Provide the (X, Y) coordinate of the cell's center where the given text is located.  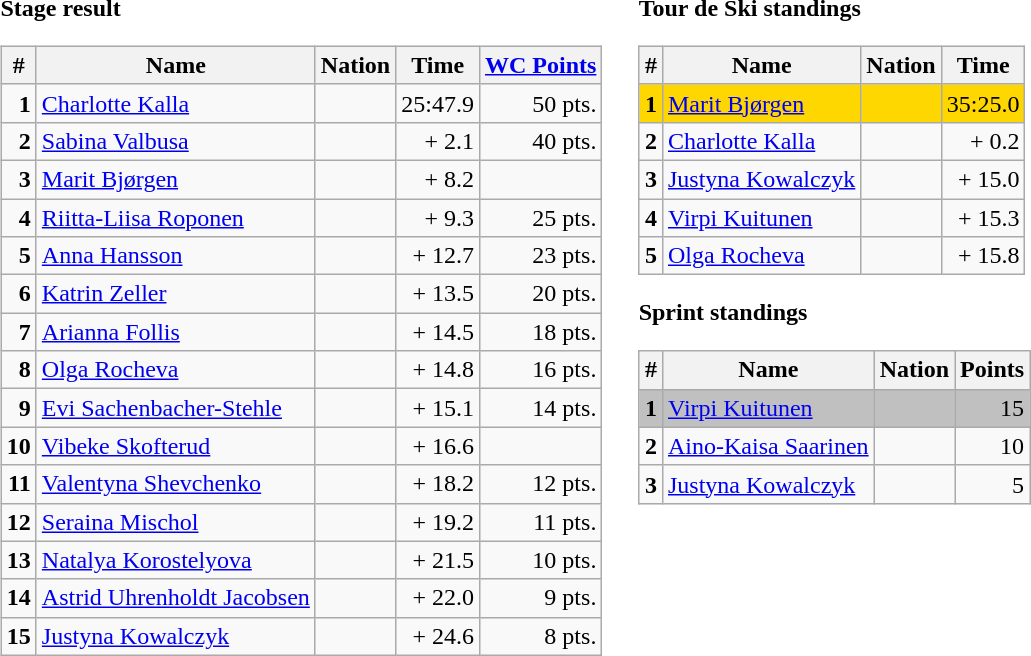
+ 12.7 (438, 256)
Seraina Mischol (176, 522)
12 (18, 522)
+ 2.1 (438, 141)
14 pts. (540, 408)
+ 13.5 (438, 294)
Aino-Kaisa Saarinen (768, 446)
10 pts. (540, 560)
+ 15.1 (438, 408)
7 (18, 332)
Vibeke Skofterud (176, 446)
9 (18, 408)
+ 15.0 (983, 179)
Arianna Follis (176, 332)
6 (18, 294)
+ 14.8 (438, 370)
8 pts. (540, 636)
+ 15.3 (983, 217)
35:25.0 (983, 103)
25 pts. (540, 217)
18 pts. (540, 332)
12 pts. (540, 484)
9 pts. (540, 598)
+ 15.8 (983, 256)
Natalya Korostelyova (176, 560)
+ 22.0 (438, 598)
50 pts. (540, 103)
Katrin Zeller (176, 294)
+ 21.5 (438, 560)
Anna Hansson (176, 256)
23 pts. (540, 256)
WC Points (540, 65)
Points (992, 370)
Astrid Uhrenholdt Jacobsen (176, 598)
Sabina Valbusa (176, 141)
40 pts. (540, 141)
+ 19.2 (438, 522)
Evi Sachenbacher-Stehle (176, 408)
14 (18, 598)
16 pts. (540, 370)
25:47.9 (438, 103)
+ 18.2 (438, 484)
13 (18, 560)
11 (18, 484)
+ 8.2 (438, 179)
+ 0.2 (983, 141)
Valentyna Shevchenko (176, 484)
+ 16.6 (438, 446)
+ 14.5 (438, 332)
8 (18, 370)
+ 24.6 (438, 636)
Riitta-Liisa Roponen (176, 217)
+ 9.3 (438, 217)
11 pts. (540, 522)
20 pts. (540, 294)
